From the cell containing the given text, extract its center point as [x, y] coordinate. 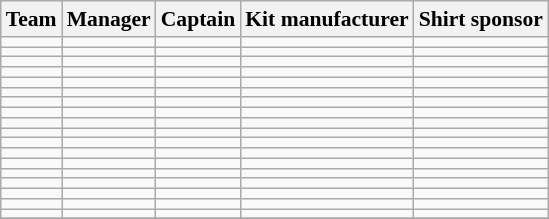
Captain [198, 19]
Manager [109, 19]
Shirt sponsor [481, 19]
Team [32, 19]
Kit manufacturer [326, 19]
